Determine the [X, Y] coordinate at the center of the cell enclosing the given text.  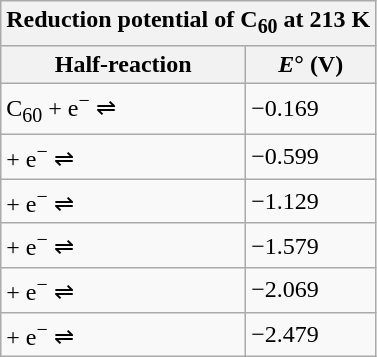
−1.579 [311, 246]
C60 + e− ⇌ [124, 108]
−2.479 [311, 334]
−1.129 [311, 202]
−0.169 [311, 108]
Reduction potential of C60 at 213 K [188, 23]
Half-reaction [124, 64]
−0.599 [311, 156]
E° (V) [311, 64]
−2.069 [311, 290]
